Extract the (x, y) coordinate from the center of the cell holding the provided text.  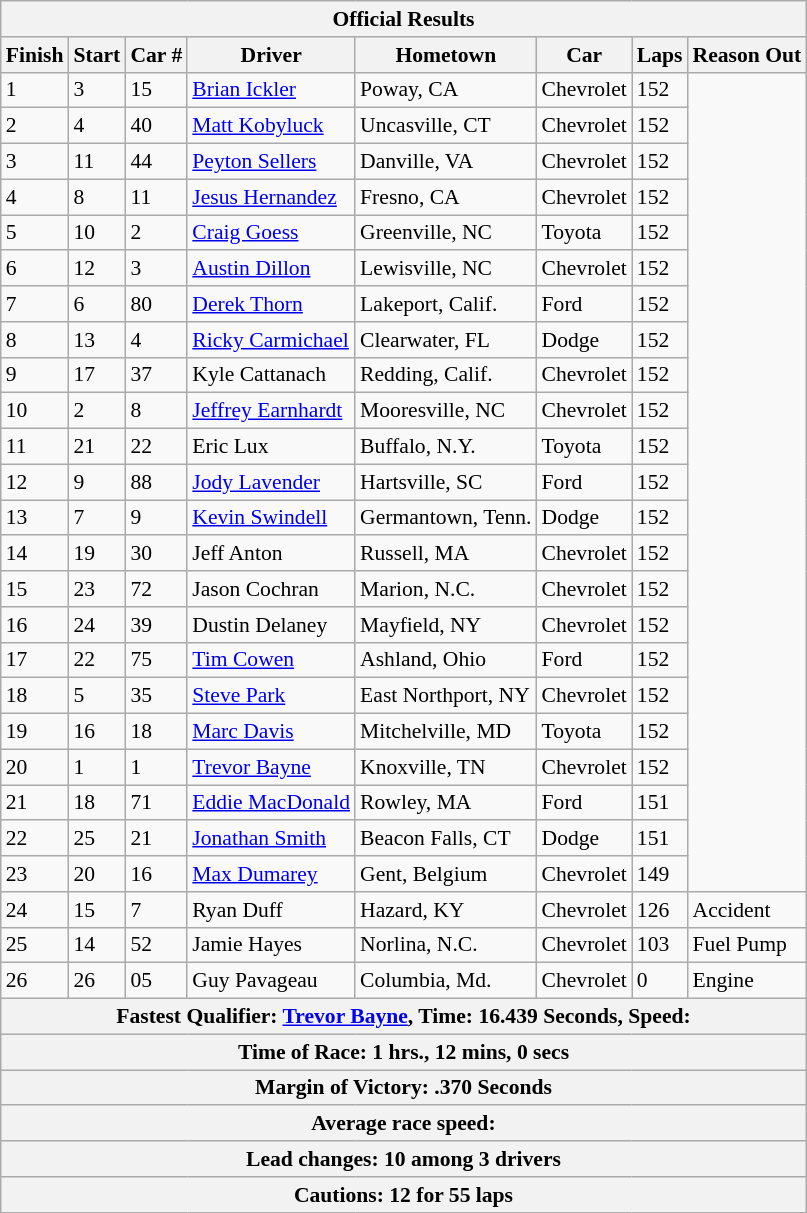
Hazard, KY (446, 910)
Rowley, MA (446, 803)
Start (96, 55)
Cautions: 12 for 55 laps (404, 1195)
Danville, VA (446, 162)
Lakeport, Calif. (446, 304)
Mitchelville, MD (446, 732)
Engine (748, 981)
Jody Lavender (271, 482)
Clearwater, FL (446, 340)
East Northport, NY (446, 696)
Greenville, NC (446, 233)
Gent, Belgium (446, 874)
Fresno, CA (446, 197)
Ashland, Ohio (446, 660)
30 (156, 554)
Lead changes: 10 among 3 drivers (404, 1159)
Marc Davis (271, 732)
72 (156, 589)
Beacon Falls, CT (446, 839)
88 (156, 482)
Marion, N.C. (446, 589)
80 (156, 304)
Matt Kobyluck (271, 126)
Official Results (404, 19)
Jason Cochran (271, 589)
Kyle Cattanach (271, 375)
Tim Cowen (271, 660)
Time of Race: 1 hrs., 12 mins, 0 secs (404, 1052)
40 (156, 126)
Redding, Calif. (446, 375)
Guy Pavageau (271, 981)
Mayfield, NY (446, 625)
Jonathan Smith (271, 839)
Max Dumarey (271, 874)
0 (660, 981)
Poway, CA (446, 90)
Fastest Qualifier: Trevor Bayne, Time: 16.439 Seconds, Speed: (404, 1017)
Derek Thorn (271, 304)
39 (156, 625)
75 (156, 660)
Laps (660, 55)
Columbia, Md. (446, 981)
Fuel Pump (748, 945)
44 (156, 162)
52 (156, 945)
71 (156, 803)
Jeffrey Earnhardt (271, 411)
Car # (156, 55)
Uncasville, CT (446, 126)
103 (660, 945)
Hometown (446, 55)
Norlina, N.C. (446, 945)
149 (660, 874)
Dustin Delaney (271, 625)
Lewisville, NC (446, 269)
Mooresville, NC (446, 411)
Ryan Duff (271, 910)
Car (584, 55)
Jamie Hayes (271, 945)
Ricky Carmichael (271, 340)
Margin of Victory: .370 Seconds (404, 1088)
Average race speed: (404, 1124)
Trevor Bayne (271, 767)
Buffalo, N.Y. (446, 447)
Kevin Swindell (271, 518)
Austin Dillon (271, 269)
Jeff Anton (271, 554)
Brian Ickler (271, 90)
Peyton Sellers (271, 162)
Germantown, Tenn. (446, 518)
Reason Out (748, 55)
Knoxville, TN (446, 767)
126 (660, 910)
Accident (748, 910)
Jesus Hernandez (271, 197)
37 (156, 375)
05 (156, 981)
Craig Goess (271, 233)
35 (156, 696)
Finish (35, 55)
Driver (271, 55)
Steve Park (271, 696)
Russell, MA (446, 554)
Eddie MacDonald (271, 803)
Eric Lux (271, 447)
Hartsville, SC (446, 482)
